Provide the [x, y] coordinate of the cell's center where the given text is located.  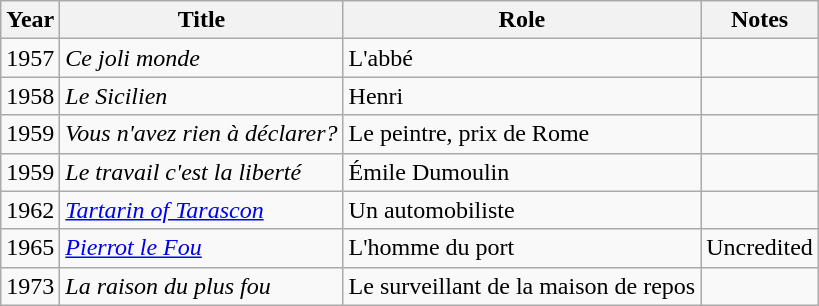
Un automobiliste [522, 210]
L'homme du port [522, 248]
Henri [522, 96]
Uncredited [760, 248]
Notes [760, 20]
La raison du plus fou [202, 286]
Pierrot le Fou [202, 248]
Role [522, 20]
Vous n'avez rien à déclarer? [202, 134]
Year [30, 20]
Le peintre, prix de Rome [522, 134]
Tartarin of Tarascon [202, 210]
1973 [30, 286]
1957 [30, 58]
1965 [30, 248]
L'abbé [522, 58]
1962 [30, 210]
1958 [30, 96]
Le travail c'est la liberté [202, 172]
Le Sicilien [202, 96]
Émile Dumoulin [522, 172]
Le surveillant de la maison de repos [522, 286]
Title [202, 20]
Ce joli monde [202, 58]
